For the text-containing cell, return its midpoint in (x, y) coordinate format. 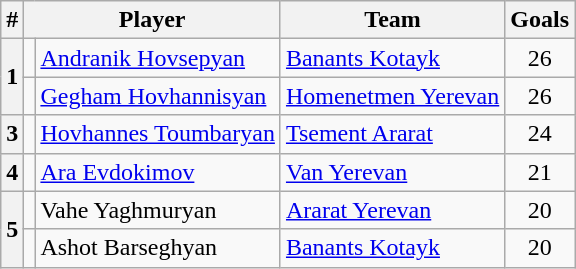
Team (392, 20)
# (12, 20)
3 (12, 134)
24 (540, 134)
Goals (540, 20)
5 (12, 229)
Gegham Hovhannisyan (158, 96)
Hovhannes Toumbaryan (158, 134)
Player (152, 20)
21 (540, 172)
Homenetmen Yerevan (392, 96)
Tsement Ararat (392, 134)
Ararat Yerevan (392, 210)
Van Yerevan (392, 172)
Vahe Yaghmuryan (158, 210)
4 (12, 172)
Ara Evdokimov (158, 172)
Ashot Barseghyan (158, 248)
1 (12, 77)
Andranik Hovsepyan (158, 58)
